Return the (x, y) coordinate for the center point of the cell that contains the specified text.  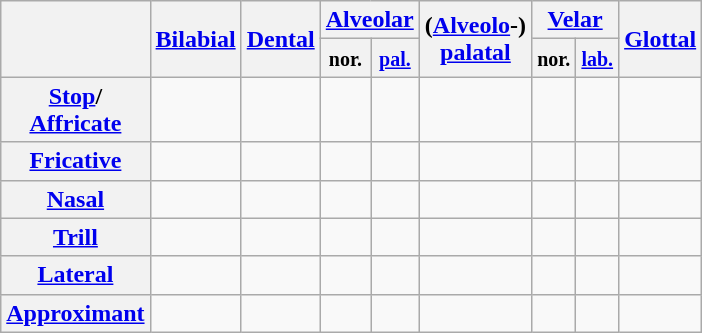
Approximant (76, 313)
Nasal (76, 199)
Lateral (76, 275)
Fricative (76, 161)
Alveolar (370, 20)
Glottal (660, 39)
lab. (598, 58)
Bilabial (196, 39)
Velar (576, 20)
pal. (396, 58)
(Alveolo-)palatal (475, 39)
Stop/Affricate (76, 110)
Dental (280, 39)
Trill (76, 237)
